Determine the (x, y) coordinate at the center of the cell enclosing the given text.  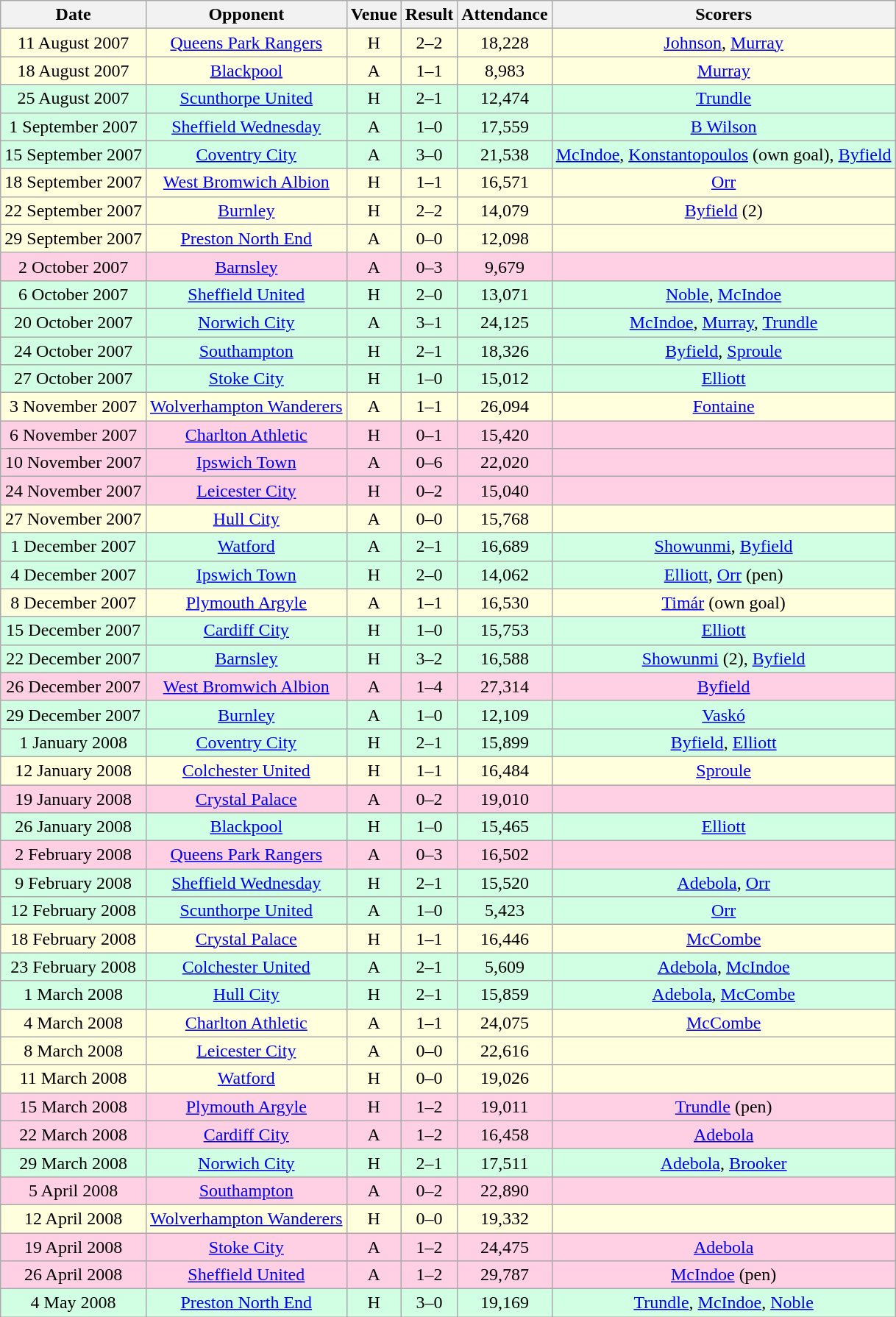
15 September 2007 (74, 155)
22,020 (505, 463)
29 December 2007 (74, 714)
16,446 (505, 939)
0–1 (429, 435)
24,075 (505, 1023)
18 August 2007 (74, 71)
Showunmi (2), Byfield (724, 658)
Timár (own goal) (724, 603)
Adebola, Brooker (724, 1162)
26 January 2008 (74, 827)
29,787 (505, 1275)
12,098 (505, 238)
Murray (724, 71)
Scorers (724, 15)
Elliott, Orr (pen) (724, 575)
10 November 2007 (74, 463)
McIndoe, Murray, Trundle (724, 322)
29 March 2008 (74, 1162)
19 January 2008 (74, 798)
19,011 (505, 1107)
Opponent (246, 15)
9,679 (505, 266)
12,474 (505, 99)
Date (74, 15)
12 April 2008 (74, 1218)
Adebola, McCombe (724, 995)
12,109 (505, 714)
24,475 (505, 1247)
16,458 (505, 1135)
Trundle (pen) (724, 1107)
Byfield, Elliott (724, 742)
15,012 (505, 379)
16,588 (505, 658)
18,228 (505, 43)
Trundle, McIndoe, Noble (724, 1303)
B Wilson (724, 127)
17,559 (505, 127)
Noble, McIndoe (724, 294)
27,314 (505, 686)
1 September 2007 (74, 127)
20 October 2007 (74, 322)
15,768 (505, 519)
27 November 2007 (74, 519)
Byfield (2) (724, 210)
2 February 2008 (74, 855)
15,420 (505, 435)
5,423 (505, 911)
12 January 2008 (74, 770)
21,538 (505, 155)
16,571 (505, 182)
5,609 (505, 967)
Byfield, Sproule (724, 351)
4 December 2007 (74, 575)
24,125 (505, 322)
17,511 (505, 1162)
Adebola, McIndoe (724, 967)
18,326 (505, 351)
24 October 2007 (74, 351)
19,169 (505, 1303)
15,753 (505, 631)
Fontaine (724, 407)
1 January 2008 (74, 742)
12 February 2008 (74, 911)
15,520 (505, 883)
6 November 2007 (74, 435)
25 August 2007 (74, 99)
Venue (374, 15)
26 December 2007 (74, 686)
13,071 (505, 294)
4 May 2008 (74, 1303)
19,332 (505, 1218)
1–4 (429, 686)
2 October 2007 (74, 266)
18 February 2008 (74, 939)
26 April 2008 (74, 1275)
15 December 2007 (74, 631)
3 November 2007 (74, 407)
24 November 2007 (74, 491)
19 April 2008 (74, 1247)
22 December 2007 (74, 658)
15,899 (505, 742)
16,689 (505, 547)
18 September 2007 (74, 182)
11 August 2007 (74, 43)
8,983 (505, 71)
16,530 (505, 603)
Result (429, 15)
16,502 (505, 855)
23 February 2008 (74, 967)
McIndoe, Konstantopoulos (own goal), Byfield (724, 155)
5 April 2008 (74, 1190)
1 March 2008 (74, 995)
26,094 (505, 407)
29 September 2007 (74, 238)
1 December 2007 (74, 547)
Byfield (724, 686)
Sproule (724, 770)
15,859 (505, 995)
22 September 2007 (74, 210)
14,062 (505, 575)
19,010 (505, 798)
Showunmi, Byfield (724, 547)
27 October 2007 (74, 379)
16,484 (505, 770)
9 February 2008 (74, 883)
14,079 (505, 210)
15,040 (505, 491)
6 October 2007 (74, 294)
22 March 2008 (74, 1135)
Adebola, Orr (724, 883)
22,616 (505, 1051)
15 March 2008 (74, 1107)
Vaskó (724, 714)
3–1 (429, 322)
Attendance (505, 15)
McIndoe (pen) (724, 1275)
22,890 (505, 1190)
Trundle (724, 99)
Johnson, Murray (724, 43)
4 March 2008 (74, 1023)
15,465 (505, 827)
8 December 2007 (74, 603)
19,026 (505, 1079)
0–6 (429, 463)
3–2 (429, 658)
11 March 2008 (74, 1079)
8 March 2008 (74, 1051)
